Pinpoint the cell where the given text exists, returning its (X, Y) midpoint coordinate. 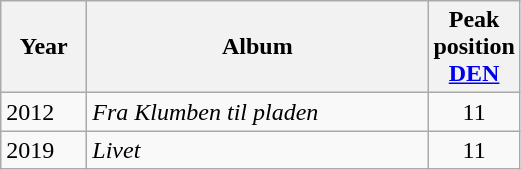
2019 (44, 150)
Livet (258, 150)
Year (44, 47)
Album (258, 47)
Fra Klumben til pladen (258, 112)
2012 (44, 112)
PeakpositionDEN (474, 47)
